Search for the cell housing the specified text and yield its (x, y) center coordinate. 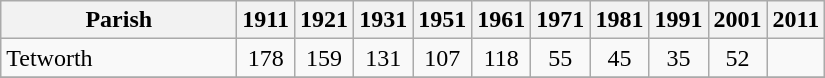
45 (620, 58)
1921 (324, 20)
2001 (738, 20)
118 (502, 58)
Tetworth (119, 58)
107 (442, 58)
55 (560, 58)
1931 (384, 20)
178 (266, 58)
35 (678, 58)
2011 (796, 20)
1961 (502, 20)
131 (384, 58)
1991 (678, 20)
52 (738, 58)
1911 (266, 20)
159 (324, 58)
1951 (442, 20)
1971 (560, 20)
Parish (119, 20)
1981 (620, 20)
